Locate the cell with the specified text and output its (X, Y) center coordinate. 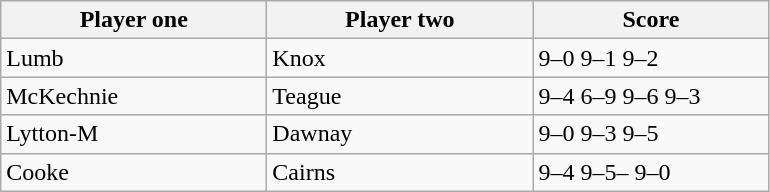
Cairns (400, 172)
Player one (134, 20)
9–0 9–3 9–5 (651, 134)
Lytton-M (134, 134)
Knox (400, 58)
Lumb (134, 58)
9–0 9–1 9–2 (651, 58)
9–4 6–9 9–6 9–3 (651, 96)
McKechnie (134, 96)
Score (651, 20)
Player two (400, 20)
Teague (400, 96)
Dawnay (400, 134)
9–4 9–5– 9–0 (651, 172)
Cooke (134, 172)
